Return the [X, Y] coordinate for the center point of the cell that contains the specified text.  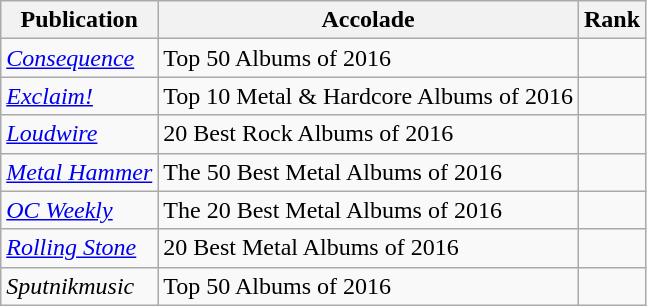
Sputnikmusic [80, 286]
20 Best Metal Albums of 2016 [368, 248]
Publication [80, 20]
Loudwire [80, 134]
Rolling Stone [80, 248]
The 20 Best Metal Albums of 2016 [368, 210]
Metal Hammer [80, 172]
20 Best Rock Albums of 2016 [368, 134]
OC Weekly [80, 210]
Rank [612, 20]
The 50 Best Metal Albums of 2016 [368, 172]
Exclaim! [80, 96]
Consequence [80, 58]
Accolade [368, 20]
Top 10 Metal & Hardcore Albums of 2016 [368, 96]
